Capture the cell that displays the provided text and extract its (x, y) central coordinate. 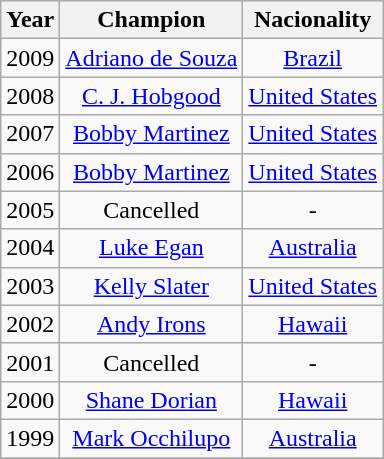
2008 (30, 96)
Adriano de Souza (152, 58)
2003 (30, 286)
2007 (30, 134)
Kelly Slater (152, 286)
2009 (30, 58)
Nacionality (313, 20)
1999 (30, 438)
Shane Dorian (152, 400)
Andy Irons (152, 324)
Year (30, 20)
2002 (30, 324)
2001 (30, 362)
2000 (30, 400)
C. J. Hobgood (152, 96)
Mark Occhilupo (152, 438)
Champion (152, 20)
2006 (30, 172)
Luke Egan (152, 248)
2005 (30, 210)
Brazil (313, 58)
2004 (30, 248)
